Pinpoint the cell where the given text exists, returning its [x, y] midpoint coordinate. 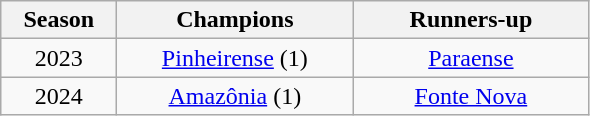
2024 [59, 96]
Season [59, 20]
Champions [235, 20]
Amazônia (1) [235, 96]
Pinheirense (1) [235, 58]
2023 [59, 58]
Fonte Nova [471, 96]
Runners-up [471, 20]
Paraense [471, 58]
